Pinpoint the cell where the given text exists, returning its (x, y) midpoint coordinate. 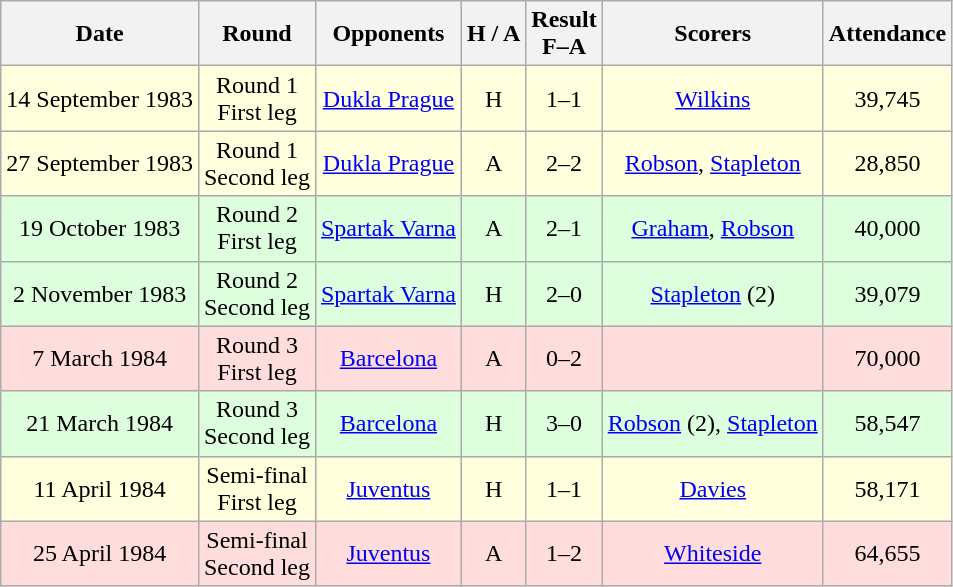
7 March 1984 (100, 358)
Whiteside (712, 554)
21 March 1984 (100, 424)
H / A (493, 34)
Round 1First leg (256, 98)
58,171 (887, 488)
Graham, Robson (712, 228)
ResultF–A (564, 34)
Round 1Second leg (256, 164)
Date (100, 34)
Round 3First leg (256, 358)
Semi-finalFirst leg (256, 488)
39,745 (887, 98)
Round (256, 34)
Opponents (388, 34)
Davies (712, 488)
11 April 1984 (100, 488)
2 November 1983 (100, 294)
Attendance (887, 34)
28,850 (887, 164)
Round 2First leg (256, 228)
Robson, Stapleton (712, 164)
Scorers (712, 34)
14 September 1983 (100, 98)
25 April 1984 (100, 554)
1–2 (564, 554)
Robson (2), Stapleton (712, 424)
2–0 (564, 294)
27 September 1983 (100, 164)
2–1 (564, 228)
64,655 (887, 554)
0–2 (564, 358)
19 October 1983 (100, 228)
70,000 (887, 358)
58,547 (887, 424)
Round 2Second leg (256, 294)
Stapleton (2) (712, 294)
Semi-finalSecond leg (256, 554)
Wilkins (712, 98)
40,000 (887, 228)
3–0 (564, 424)
Round 3Second leg (256, 424)
2–2 (564, 164)
39,079 (887, 294)
